Locate the cell with the specified text and output its [x, y] center coordinate. 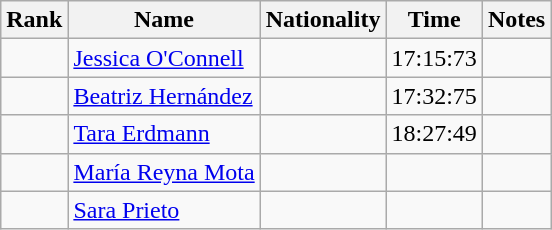
18:27:49 [434, 134]
17:15:73 [434, 58]
Name [164, 20]
Jessica O'Connell [164, 58]
María Reyna Mota [164, 172]
Tara Erdmann [164, 134]
17:32:75 [434, 96]
Nationality [323, 20]
Sara Prieto [164, 210]
Rank [34, 20]
Beatriz Hernández [164, 96]
Notes [516, 20]
Time [434, 20]
